Search for the cell housing the specified text and yield its (x, y) center coordinate. 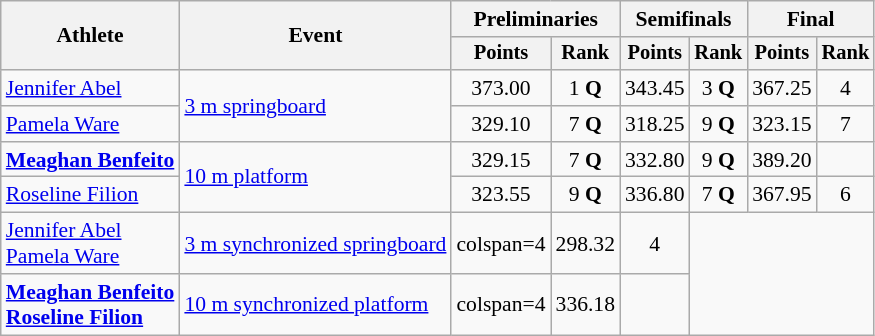
367.95 (782, 195)
Semifinals (684, 19)
Event (315, 36)
Pamela Ware (90, 124)
336.18 (586, 304)
Final (810, 19)
318.25 (654, 124)
367.25 (782, 88)
323.15 (782, 124)
Athlete (90, 36)
Jennifer Abel (90, 88)
Meaghan Benfeito (90, 160)
Roseline Filion (90, 195)
389.20 (782, 160)
373.00 (500, 88)
Preliminaries (536, 19)
343.45 (654, 88)
3 m synchronized springboard (315, 244)
332.80 (654, 160)
10 m platform (315, 178)
323.55 (500, 195)
1 Q (586, 88)
10 m synchronized platform (315, 304)
298.32 (586, 244)
329.10 (500, 124)
7 (846, 124)
Jennifer AbelPamela Ware (90, 244)
6 (846, 195)
3 m springboard (315, 106)
329.15 (500, 160)
Meaghan BenfeitoRoseline Filion (90, 304)
3 Q (719, 88)
336.80 (654, 195)
